Pinpoint the cell where the given text exists, returning its (x, y) midpoint coordinate. 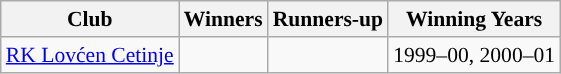
Runners-up (328, 19)
Winning Years (474, 19)
1999–00, 2000–01 (474, 55)
Winners (224, 19)
RK Lovćen Cetinje (90, 55)
Club (90, 19)
